For the text-containing cell, return its midpoint in [X, Y] coordinate format. 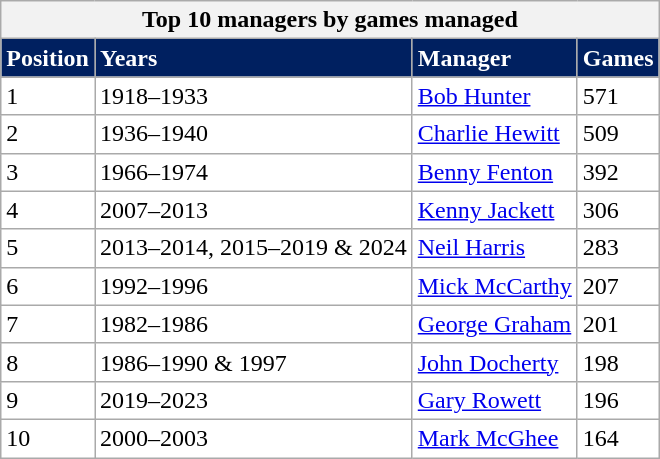
1918–1933 [253, 96]
Charlie Hewitt [494, 134]
Neil Harris [494, 248]
Kenny Jackett [494, 210]
306 [618, 210]
2007–2013 [253, 210]
1936–1940 [253, 134]
8 [48, 362]
207 [618, 286]
1966–1974 [253, 172]
John Docherty [494, 362]
10 [48, 438]
392 [618, 172]
2000–2003 [253, 438]
Benny Fenton [494, 172]
283 [618, 248]
Position [48, 58]
509 [618, 134]
Mick McCarthy [494, 286]
Top 10 managers by games managed [330, 20]
Games [618, 58]
2019–2023 [253, 400]
2 [48, 134]
571 [618, 96]
198 [618, 362]
164 [618, 438]
George Graham [494, 324]
201 [618, 324]
5 [48, 248]
9 [48, 400]
1986–1990 & 1997 [253, 362]
1992–1996 [253, 286]
6 [48, 286]
Mark McGhee [494, 438]
4 [48, 210]
Years [253, 58]
1982–1986 [253, 324]
2013–2014, 2015–2019 & 2024 [253, 248]
196 [618, 400]
Manager [494, 58]
3 [48, 172]
Gary Rowett [494, 400]
7 [48, 324]
Bob Hunter [494, 96]
1 [48, 96]
